Determine the [x, y] coordinate at the center of the cell enclosing the given text.  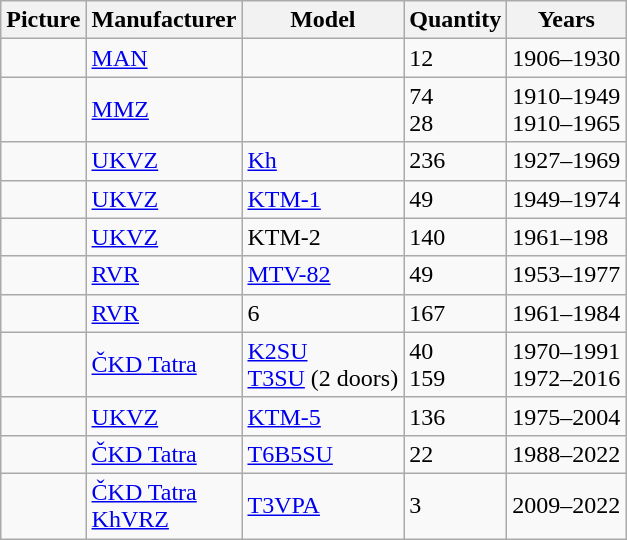
3 [456, 506]
KTM-2 [323, 237]
Quantity [456, 20]
K2SUT3SU (2 doors) [323, 364]
6 [323, 313]
MTV-82 [323, 275]
1961–1984 [566, 313]
1953–1977 [566, 275]
40159 [456, 364]
Manufacturer [164, 20]
Picture [44, 20]
236 [456, 161]
Model [323, 20]
12 [456, 58]
1988–2022 [566, 454]
140 [456, 237]
KTM-5 [323, 416]
2009–2022 [566, 506]
1961–198 [566, 237]
MMZ [164, 110]
1970–19911972–2016 [566, 364]
T6B5SU [323, 454]
MAN [164, 58]
Kh [323, 161]
T3VPA [323, 506]
ČKD Tatra KhVRZ [164, 506]
1910–19491910–1965 [566, 110]
Years [566, 20]
7428 [456, 110]
1906–1930 [566, 58]
136 [456, 416]
22 [456, 454]
KTM-1 [323, 199]
167 [456, 313]
1927–1969 [566, 161]
1975–2004 [566, 416]
1949–1974 [566, 199]
